Detect which cell encompasses the target text, then output its (X, Y) center coordinate. 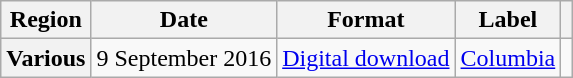
Various (46, 58)
Date (184, 20)
Format (366, 20)
Label (508, 20)
9 September 2016 (184, 58)
Columbia (508, 58)
Digital download (366, 58)
Region (46, 20)
